Scan for the cell matching the given text and deliver its (X, Y) coordinate at center. 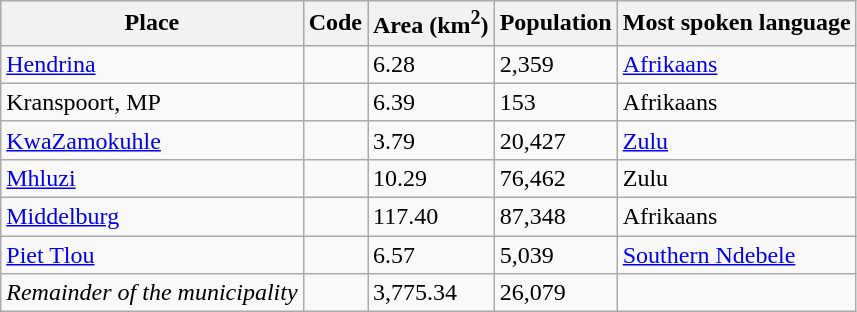
10.29 (432, 178)
6.57 (432, 255)
KwaZamokuhle (152, 140)
6.39 (432, 102)
6.28 (432, 64)
Middelburg (152, 217)
3.79 (432, 140)
Remainder of the municipality (152, 293)
20,427 (556, 140)
Area (km2) (432, 24)
Kranspoort, MP (152, 102)
153 (556, 102)
Hendrina (152, 64)
Most spoken language (736, 24)
26,079 (556, 293)
3,775.34 (432, 293)
76,462 (556, 178)
Population (556, 24)
Piet Tlou (152, 255)
Mhluzi (152, 178)
5,039 (556, 255)
Place (152, 24)
2,359 (556, 64)
Southern Ndebele (736, 255)
Code (335, 24)
117.40 (432, 217)
87,348 (556, 217)
